Locate the cell with the specified text and output its [x, y] center coordinate. 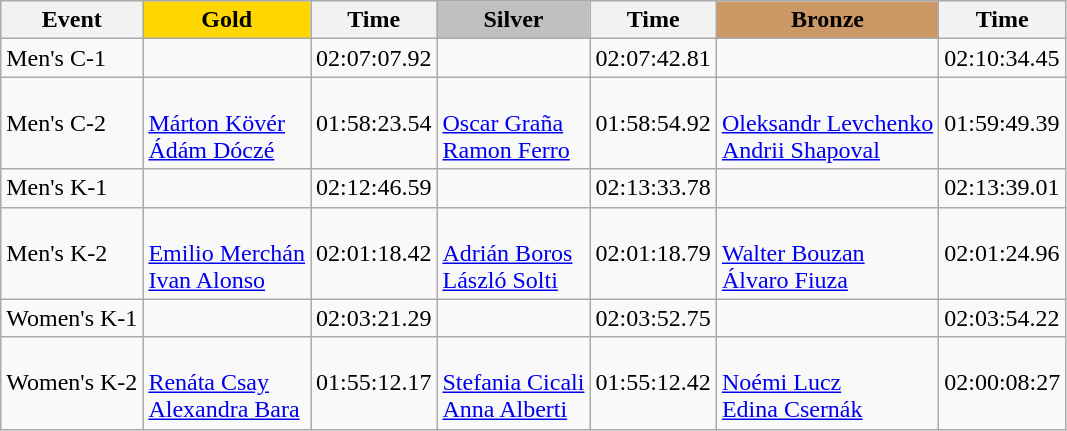
02:03:54.22 [1002, 318]
Adrián BorosLászló Solti [514, 253]
Men's C-2 [72, 123]
02:01:18.42 [374, 253]
01:59:49.39 [1002, 123]
02:13:33.78 [653, 188]
01:58:54.92 [653, 123]
Women's K-1 [72, 318]
02:01:18.79 [653, 253]
Renáta CsayAlexandra Bara [227, 383]
01:55:12.42 [653, 383]
Noémi LuczEdina Csernák [827, 383]
01:55:12.17 [374, 383]
Women's K-2 [72, 383]
01:58:23.54 [374, 123]
Oleksandr LevchenkoAndrii Shapoval [827, 123]
02:00:08:27 [1002, 383]
02:03:21.29 [374, 318]
02:07:42.81 [653, 58]
Walter BouzanÁlvaro Fiuza [827, 253]
Silver [514, 20]
Men's K-1 [72, 188]
Oscar GrañaRamon Ferro [514, 123]
Gold [227, 20]
02:03:52.75 [653, 318]
Emilio MerchánIvan Alonso [227, 253]
Bronze [827, 20]
Stefania CicaliAnna Alberti [514, 383]
Men's K-2 [72, 253]
02:10:34.45 [1002, 58]
02:13:39.01 [1002, 188]
Márton KövérÁdám Dóczé [227, 123]
Event [72, 20]
02:12:46.59 [374, 188]
Men's C-1 [72, 58]
02:07:07.92 [374, 58]
02:01:24.96 [1002, 253]
